Find where the given text appears and provide that cell's center as (X, Y) coordinate. 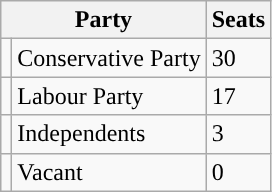
0 (238, 172)
17 (238, 96)
Party (104, 20)
3 (238, 134)
Conservative Party (109, 58)
30 (238, 58)
Seats (238, 20)
Independents (109, 134)
Vacant (109, 172)
Labour Party (109, 96)
